For the text-containing cell, return its midpoint in (x, y) coordinate format. 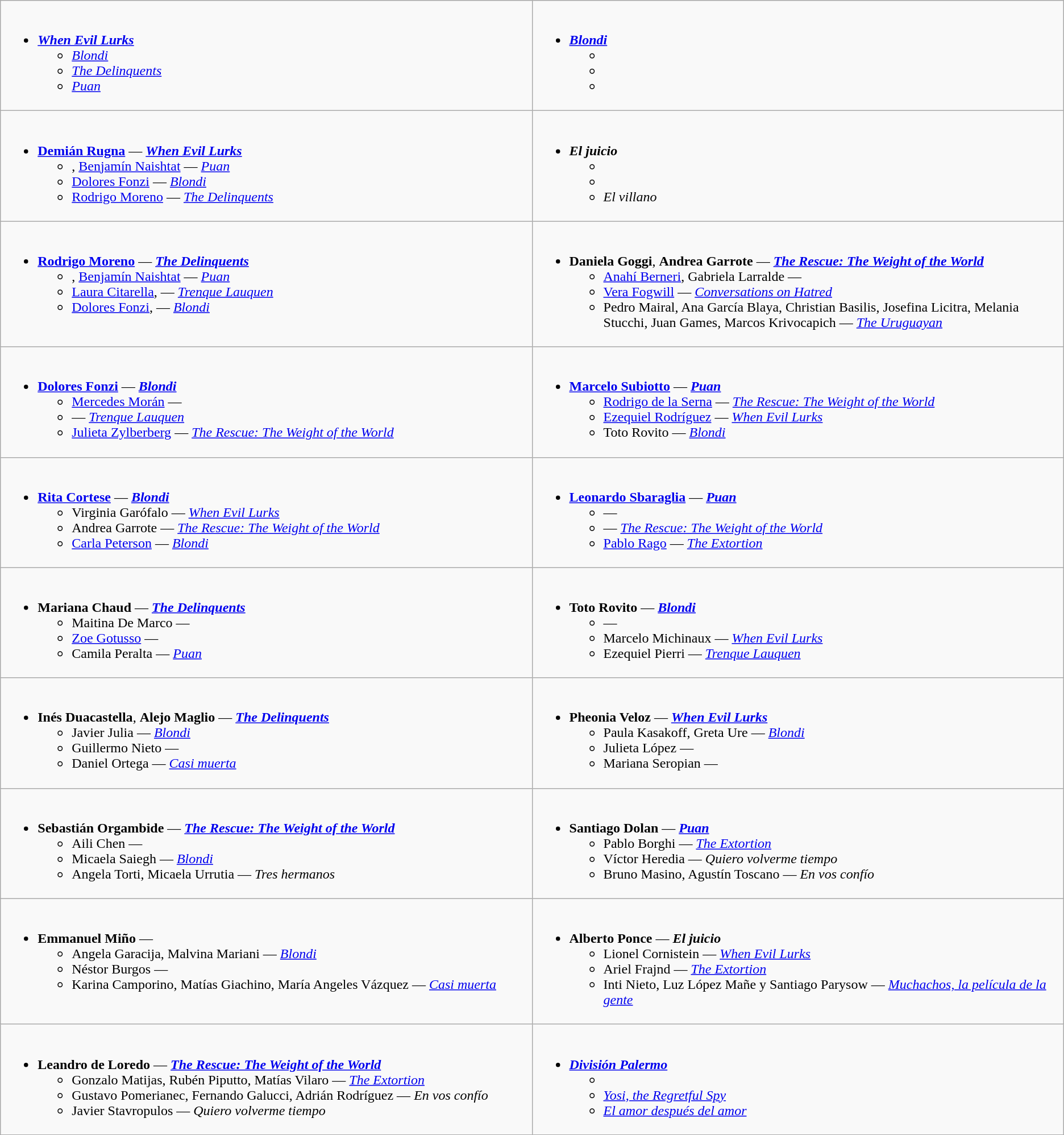
Inés Duacastella, Alejo Maglio — The DelinquentsJavier Julia — BlondiGuillermo Nieto — Daniel Ortega — Casi muerta (266, 733)
Santiago Dolan — PuanPablo Borghi — The ExtortionVíctor Heredia — Quiero volverme tiempoBruno Masino, Agustín Toscano — En vos confío (798, 843)
Sebastián Orgambide — The Rescue: The Weight of the WorldAili Chen — Micaela Saiegh — BlondiAngela Torti, Micaela Urrutia — Tres hermanos (266, 843)
Pheonia Veloz — When Evil LurksPaula Kasakoff, Greta Ure — BlondiJulieta López — Mariana Seropian — (798, 733)
Blondi (798, 56)
Demián Rugna — When Evil Lurks, Benjamín Naishtat — PuanDolores Fonzi — BlondiRodrigo Moreno — The Delinquents (266, 166)
Dolores Fonzi — BlondiMercedes Morán — — Trenque LauquenJulieta Zylberberg — The Rescue: The Weight of the World (266, 402)
Toto Rovito — Blondi — Marcelo Michinaux — When Evil LurksEzequiel Pierri — Trenque Lauquen (798, 623)
Rodrigo Moreno — The Delinquents, Benjamín Naishtat — PuanLaura Citarella, — Trenque LauquenDolores Fonzi, — Blondi (266, 284)
Mariana Chaud — The DelinquentsMaitina De Marco — Zoe Gotusso — Camila Peralta — Puan (266, 623)
When Evil LurksBlondiThe DelinquentsPuan (266, 56)
Marcelo Subiotto — PuanRodrigo de la Serna — The Rescue: The Weight of the WorldEzequiel Rodríguez — When Evil LurksToto Rovito — Blondi (798, 402)
Leonardo Sbaraglia — Puan — — The Rescue: The Weight of the WorldPablo Rago — The Extortion (798, 512)
Emmanuel Miño — Angela Garacija, Malvina Mariani — BlondiNéstor Burgos — Karina Camporino, Matías Giachino, María Angeles Vázquez — Casi muerta (266, 961)
Rita Cortese — BlondiVirginia Garófalo — When Evil LurksAndrea Garrote — The Rescue: The Weight of the WorldCarla Peterson — Blondi (266, 512)
División PalermoYosi, the Regretful SpyEl amor después del amor (798, 1079)
El juicioEl villano (798, 166)
